Provide the (x, y) coordinate of the cell's center where the given text is located.  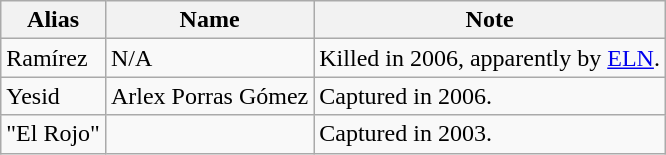
Ramírez (54, 58)
Yesid (54, 96)
"El Rojo" (54, 134)
N/A (209, 58)
Captured in 2003. (490, 134)
Note (490, 20)
Alias (54, 20)
Arlex Porras Gómez (209, 96)
Killed in 2006, apparently by ELN. (490, 58)
Captured in 2006. (490, 96)
Name (209, 20)
